From the cell containing the given text, extract its center point as (x, y) coordinate. 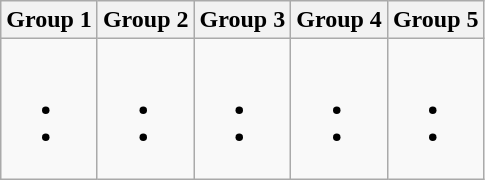
Group 5 (436, 20)
Group 1 (50, 20)
Group 3 (242, 20)
Group 2 (146, 20)
Group 4 (340, 20)
